Capture the cell that displays the provided text and extract its (X, Y) central coordinate. 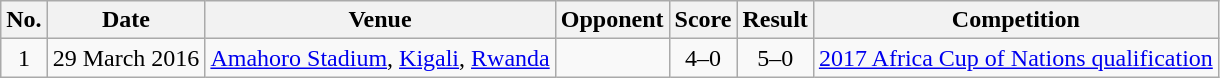
Amahoro Stadium, Kigali, Rwanda (380, 58)
Date (126, 20)
5–0 (775, 58)
No. (24, 20)
Venue (380, 20)
Opponent (612, 20)
2017 Africa Cup of Nations qualification (1016, 58)
Score (703, 20)
Competition (1016, 20)
Result (775, 20)
4–0 (703, 58)
1 (24, 58)
29 March 2016 (126, 58)
